Provide the [X, Y] coordinate of the cell's center where the given text is located.  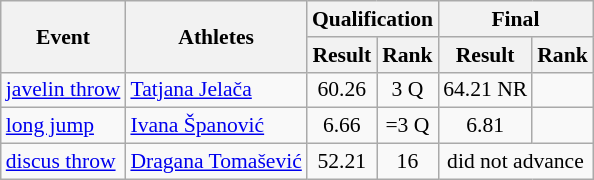
Dragana Tomašević [216, 162]
Athletes [216, 36]
javelin throw [64, 90]
Event [64, 36]
long jump [64, 126]
6.81 [485, 126]
Qualification [372, 19]
16 [408, 162]
3 Q [408, 90]
=3 Q [408, 126]
52.21 [342, 162]
60.26 [342, 90]
6.66 [342, 126]
did not advance [516, 162]
Tatjana Jelača [216, 90]
Final [516, 19]
discus throw [64, 162]
Ivana Španović [216, 126]
64.21 NR [485, 90]
